Return the (x, y) coordinate for the center point of the cell that contains the specified text.  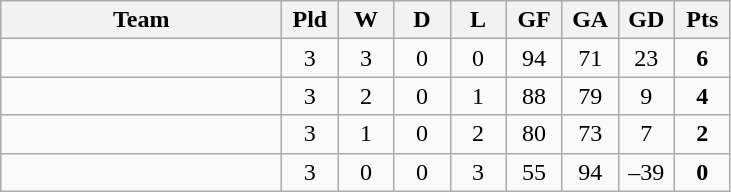
9 (646, 96)
80 (534, 134)
55 (534, 172)
L (478, 20)
D (422, 20)
GA (590, 20)
71 (590, 58)
7 (646, 134)
23 (646, 58)
Team (142, 20)
–39 (646, 172)
79 (590, 96)
GD (646, 20)
Pld (310, 20)
88 (534, 96)
6 (702, 58)
Pts (702, 20)
W (366, 20)
4 (702, 96)
73 (590, 134)
GF (534, 20)
